Capture the cell that displays the provided text and extract its (x, y) central coordinate. 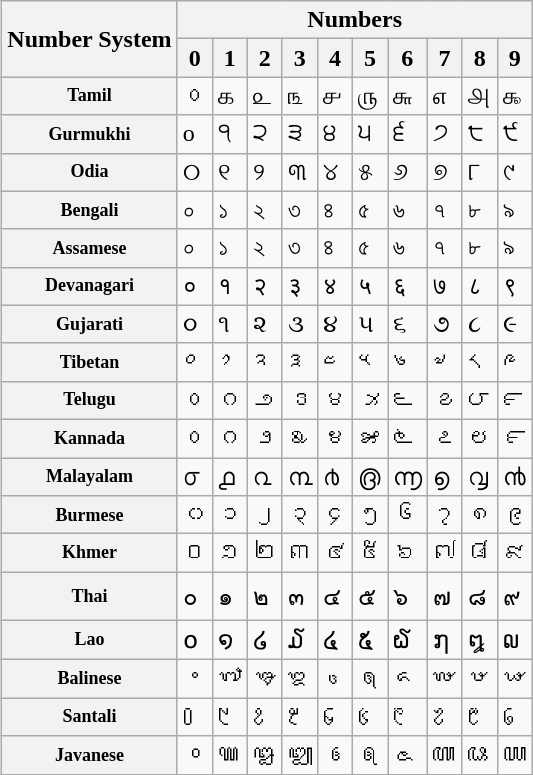
୧ (230, 172)
๖ (408, 596)
๔ (334, 596)
༠ (194, 362)
௪ (334, 96)
៥ (370, 553)
᱗ (444, 717)
୮ (480, 172)
๙ (514, 596)
२ (264, 286)
൫ (370, 477)
൧ (230, 477)
४ (334, 286)
Gurmukhi (90, 134)
Bengali (90, 210)
೧ (230, 438)
๑ (230, 596)
௧ (230, 96)
4 (334, 58)
Gujarati (90, 324)
Devanagari (90, 286)
੩ (300, 134)
᱖ (408, 717)
༥ (370, 362)
౩ (300, 400)
᱕ (370, 717)
೬ (408, 438)
੯ (514, 134)
᱑ (230, 717)
೯ (514, 438)
୩ (300, 172)
᭑ (230, 679)
꧐ (194, 755)
५ (370, 286)
᭐ (194, 679)
Javanese (90, 755)
Khmer (90, 553)
၆ (408, 515)
൩ (300, 477)
൮ (480, 477)
౧ (230, 400)
୯ (514, 172)
୨ (264, 172)
Numbers (354, 20)
1 (230, 58)
൭ (444, 477)
Malayalam (90, 477)
᱓ (300, 717)
೭ (444, 438)
൨ (264, 477)
꧘ (480, 755)
៤ (334, 553)
១ (230, 553)
༦ (408, 362)
༩ (514, 362)
೮ (480, 438)
೫ (370, 438)
៧ (444, 553)
੨ (264, 134)
૩ (300, 324)
൯ (514, 477)
௫ (370, 96)
໗ (444, 640)
૦ (194, 324)
៨ (480, 553)
୬ (408, 172)
୫ (370, 172)
௮ (480, 96)
5 (370, 58)
8 (480, 58)
੪ (334, 134)
၉ (514, 515)
᭖ (408, 679)
Thai (90, 596)
᭗ (444, 679)
6 (408, 58)
೩ (300, 438)
੮ (480, 134)
७ (444, 286)
໕ (370, 640)
Assamese (90, 248)
៣ (300, 553)
᱒ (264, 717)
૬ (408, 324)
၀ (194, 515)
൬ (408, 477)
Telugu (90, 400)
౭ (444, 400)
Tamil (90, 96)
௯ (514, 96)
௬ (408, 96)
᭒ (264, 679)
੬ (408, 134)
๓ (300, 596)
໐ (194, 640)
੧ (230, 134)
໖ (408, 640)
o (194, 134)
౮ (480, 400)
᱙ (514, 717)
៦ (408, 553)
꧙ (514, 755)
꧓ (300, 755)
௨ (264, 96)
໒ (264, 640)
๘ (480, 596)
꧖ (408, 755)
௩ (300, 96)
၄ (334, 515)
੭ (444, 134)
૪ (334, 324)
Odia (90, 172)
๕ (370, 596)
᱐ (194, 717)
໔ (334, 640)
꧒ (264, 755)
༤ (334, 362)
၁ (230, 515)
౪ (334, 400)
૫ (370, 324)
๗ (444, 596)
୦ (194, 172)
० (194, 286)
૯ (514, 324)
९ (514, 286)
८ (480, 286)
᭔ (334, 679)
౦ (194, 400)
꧑ (230, 755)
᭘ (480, 679)
໓ (300, 640)
౫ (370, 400)
੫ (370, 134)
૧ (230, 324)
၃ (300, 515)
໙ (514, 640)
0 (194, 58)
២ (264, 553)
၇ (444, 515)
૮ (480, 324)
០ (194, 553)
୪ (334, 172)
༧ (444, 362)
౨ (264, 400)
7 (444, 58)
᱘ (480, 717)
Santali (90, 717)
६ (408, 286)
၅ (370, 515)
᭓ (300, 679)
໑ (230, 640)
Tibetan (90, 362)
᭕ (370, 679)
2 (264, 58)
൦ (194, 477)
၂ (264, 515)
Burmese (90, 515)
൪ (334, 477)
༨ (480, 362)
3 (300, 58)
๒ (264, 596)
Balinese (90, 679)
༡ (230, 362)
꧕ (370, 755)
೪ (334, 438)
௭ (444, 96)
꧔ (334, 755)
૭ (444, 324)
၈ (480, 515)
౬ (408, 400)
૨ (264, 324)
३ (300, 286)
᱔ (334, 717)
༣ (300, 362)
༢ (264, 362)
Kannada (90, 438)
๐ (194, 596)
៩ (514, 553)
౯ (514, 400)
୭ (444, 172)
Lao (90, 640)
१ (230, 286)
೨ (264, 438)
꧗ (444, 755)
᭙ (514, 679)
Number System (90, 39)
9 (514, 58)
໘ (480, 640)
